Extract the [X, Y] coordinate from the center of the cell holding the provided text.  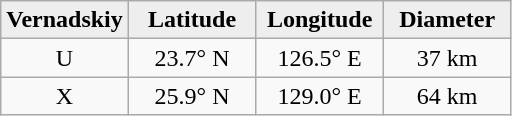
64 km [447, 96]
129.0° E [320, 96]
U [65, 58]
126.5° E [320, 58]
25.9° N [192, 96]
23.7° N [192, 58]
Longitude [320, 20]
Vernadskiy [65, 20]
Diameter [447, 20]
Latitude [192, 20]
37 km [447, 58]
X [65, 96]
